From the cell containing the given text, extract its center point as [X, Y] coordinate. 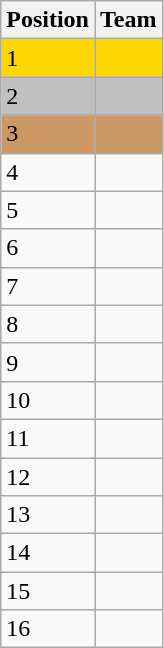
7 [48, 286]
Position [48, 20]
16 [48, 629]
8 [48, 324]
14 [48, 553]
13 [48, 515]
5 [48, 210]
2 [48, 96]
6 [48, 248]
Team [128, 20]
9 [48, 362]
4 [48, 172]
3 [48, 134]
1 [48, 58]
12 [48, 477]
10 [48, 400]
11 [48, 438]
15 [48, 591]
